Find where the given text appears and provide that cell's center as [X, Y] coordinate. 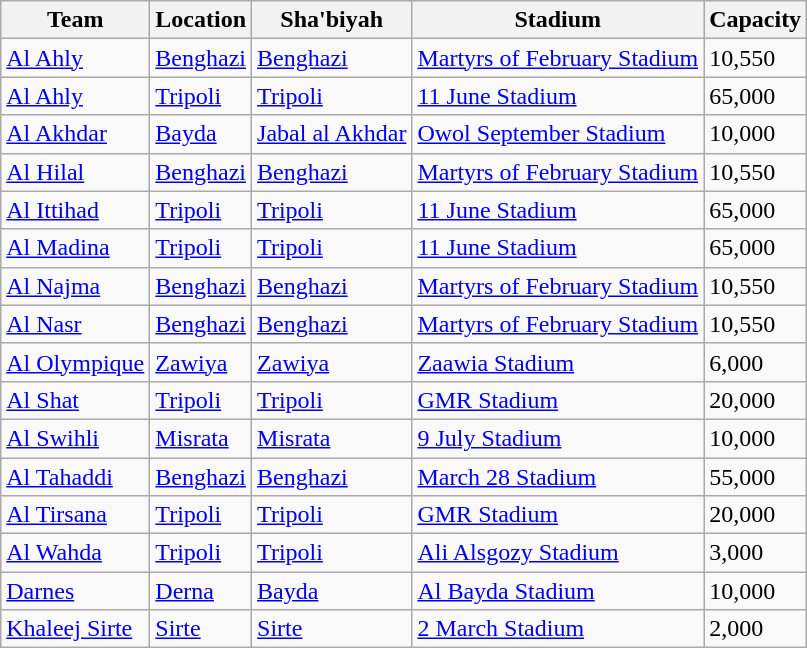
Sha'biyah [332, 20]
Stadium [558, 20]
Al Najma [76, 286]
6,000 [756, 362]
Jabal al Akhdar [332, 134]
Darnes [76, 591]
Al Ittihad [76, 210]
2,000 [756, 629]
Capacity [756, 20]
Al Madina [76, 248]
2 March Stadium [558, 629]
Al Olympique [76, 362]
Al Swihli [76, 438]
Al Hilal [76, 172]
Zaawia Stadium [558, 362]
Derna [201, 591]
Al Bayda Stadium [558, 591]
Al Shat [76, 400]
Location [201, 20]
Al Tahaddi [76, 477]
55,000 [756, 477]
March 28 Stadium [558, 477]
Khaleej Sirte [76, 629]
3,000 [756, 553]
Al Nasr [76, 324]
Al Wahda [76, 553]
Al Tirsana [76, 515]
Team [76, 20]
Ali Alsgozy Stadium [558, 553]
Al Akhdar [76, 134]
9 July Stadium [558, 438]
Owol September Stadium [558, 134]
